Find where the given text appears and provide that cell's center as (x, y) coordinate. 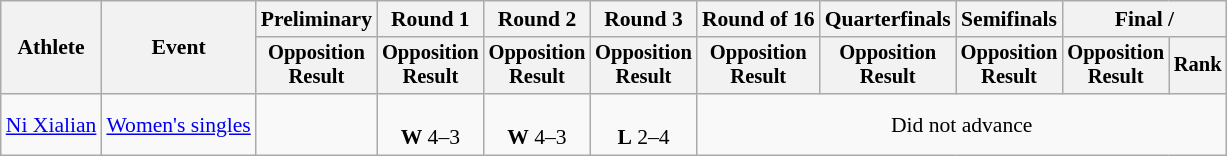
Event (178, 48)
Did not advance (962, 124)
Ni Xialian (52, 124)
Round of 16 (758, 19)
Quarterfinals (888, 19)
Preliminary (316, 19)
Rank (1198, 66)
Women's singles (178, 124)
Round 1 (430, 19)
Semifinals (1010, 19)
Round 2 (538, 19)
L 2–4 (644, 124)
Athlete (52, 48)
Round 3 (644, 19)
Final / (1144, 19)
